Detect which cell encompasses the target text, then output its (x, y) center coordinate. 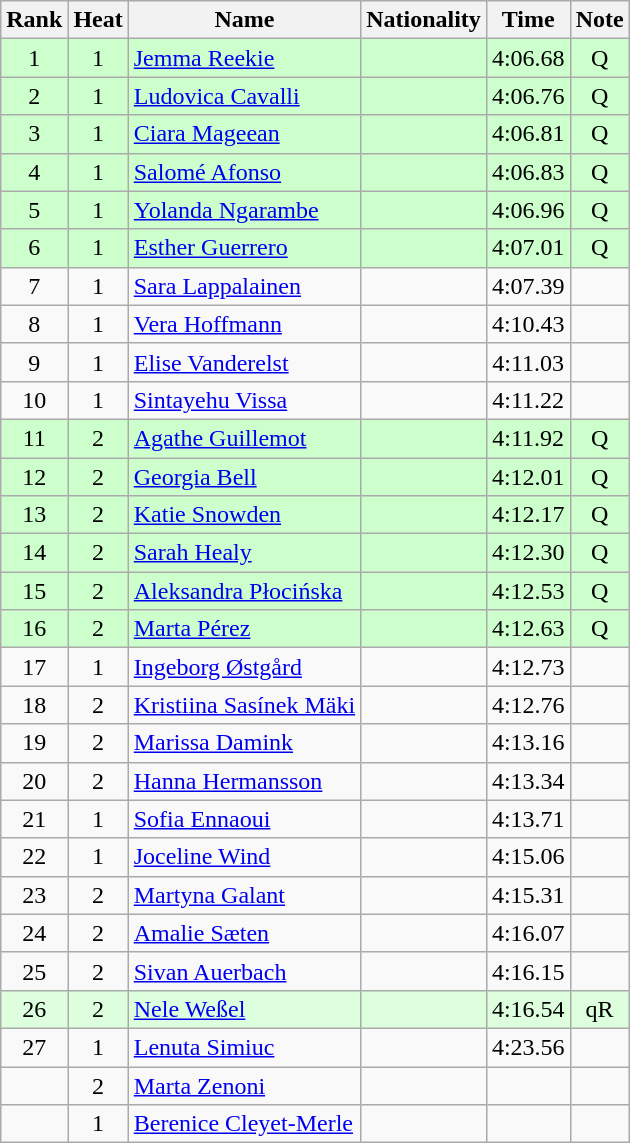
22 (34, 857)
4 (34, 172)
Salomé Afonso (244, 172)
4:15.06 (528, 857)
Note (600, 20)
16 (34, 629)
Agathe Guillemot (244, 438)
23 (34, 895)
Marta Pérez (244, 629)
4:06.76 (528, 96)
11 (34, 438)
Heat (98, 20)
Yolanda Ngarambe (244, 210)
4:12.76 (528, 705)
Ingeborg Østgård (244, 667)
Hanna Hermansson (244, 781)
4:16.07 (528, 933)
Time (528, 20)
4:13.16 (528, 743)
4:23.56 (528, 1047)
4:07.39 (528, 286)
Kristiina Sasínek Mäki (244, 705)
5 (34, 210)
Sarah Healy (244, 553)
qR (600, 1009)
4:12.73 (528, 667)
Martyna Galant (244, 895)
18 (34, 705)
Sintayehu Vissa (244, 400)
4:06.96 (528, 210)
26 (34, 1009)
4:12.30 (528, 553)
Rank (34, 20)
Ludovica Cavalli (244, 96)
3 (34, 134)
20 (34, 781)
Esther Guerrero (244, 248)
9 (34, 362)
Marta Zenoni (244, 1085)
Vera Hoffmann (244, 324)
24 (34, 933)
4:11.92 (528, 438)
Marissa Damink (244, 743)
15 (34, 591)
4:12.53 (528, 591)
Lenuta Simiuc (244, 1047)
4:06.83 (528, 172)
Sara Lappalainen (244, 286)
Berenice Cleyet-Merle (244, 1124)
Elise Vanderelst (244, 362)
4:12.17 (528, 515)
8 (34, 324)
Katie Snowden (244, 515)
Nationality (424, 20)
13 (34, 515)
4:10.43 (528, 324)
25 (34, 971)
Ciara Mageean (244, 134)
4:11.22 (528, 400)
4:15.31 (528, 895)
Joceline Wind (244, 857)
14 (34, 553)
21 (34, 819)
Name (244, 20)
4:07.01 (528, 248)
4:06.68 (528, 58)
Georgia Bell (244, 477)
Sofia Ennaoui (244, 819)
Jemma Reekie (244, 58)
4:06.81 (528, 134)
Aleksandra Płocińska (244, 591)
7 (34, 286)
4:16.54 (528, 1009)
6 (34, 248)
Sivan Auerbach (244, 971)
17 (34, 667)
4:13.71 (528, 819)
27 (34, 1047)
10 (34, 400)
Amalie Sæten (244, 933)
4:16.15 (528, 971)
4:12.01 (528, 477)
12 (34, 477)
19 (34, 743)
4:11.03 (528, 362)
Nele Weßel (244, 1009)
4:13.34 (528, 781)
4:12.63 (528, 629)
